Return [X, Y] of the center of cell containing provided text 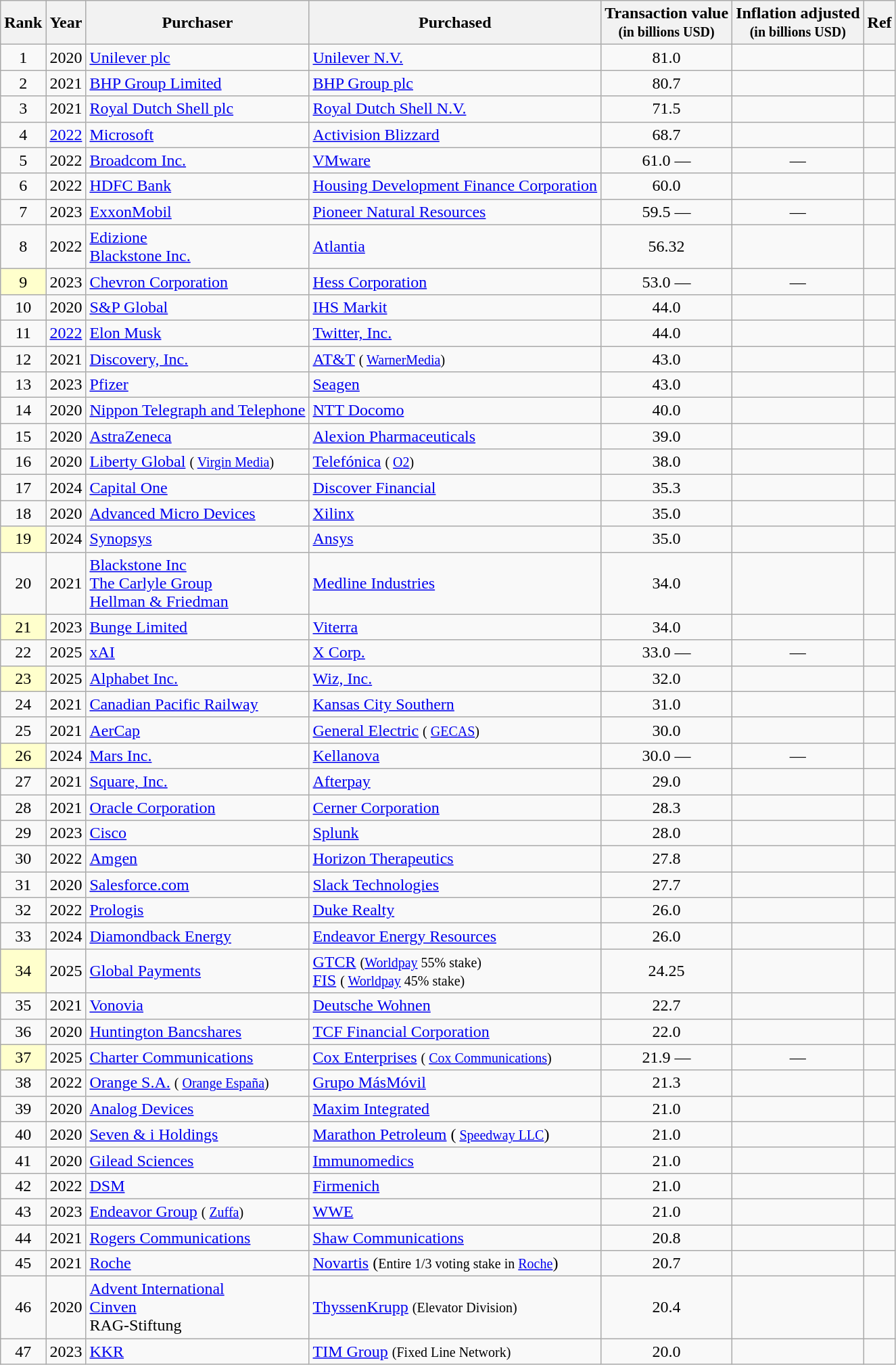
24 [23, 704]
22.0 [667, 1032]
35 [23, 1006]
28 [23, 807]
11 [23, 333]
45 [23, 1264]
Housing Development Finance Corporation [455, 186]
Blackstone Inc The Carlyle Group Hellman & Friedman [197, 583]
Afterpay [455, 781]
Rogers Communications [197, 1237]
Unilever plc [197, 57]
Purchased [455, 23]
31.0 [667, 704]
Twitter, Inc. [455, 333]
40.0 [667, 411]
12 [23, 359]
Analog Devices [197, 1109]
39.0 [667, 436]
Elon Musk [197, 333]
TCF Financial Corporation [455, 1032]
Advanced Micro Devices [197, 513]
23 [23, 678]
31 [23, 885]
xAI [197, 653]
Canadian Pacific Railway [197, 704]
Marathon Petroleum ( Speedway LLC) [455, 1134]
32 [23, 910]
44 [23, 1237]
BHP Group Limited [197, 83]
30 [23, 859]
20.4 [667, 1308]
Xilinx [455, 513]
Duke Realty [455, 910]
KKR [197, 1351]
38.0 [667, 462]
19 [23, 539]
Cisco [197, 833]
3 [23, 109]
60.0 [667, 186]
AT&T ( WarnerMedia) [455, 359]
BHP Group plc [455, 83]
ExxonMobil [197, 212]
68.7 [667, 135]
Unilever N.V. [455, 57]
Capital One [197, 488]
29 [23, 833]
5 [23, 160]
32.0 [667, 678]
Diamondback Energy [197, 936]
Advent International Cinven RAG-Stiftung [197, 1308]
34 [23, 971]
Medline Industries [455, 583]
Slack Technologies [455, 885]
20.7 [667, 1264]
X Corp. [455, 653]
41 [23, 1160]
General Electric ( GECAS) [455, 730]
Royal Dutch Shell plc [197, 109]
33 [23, 936]
AstraZeneca [197, 436]
35.3 [667, 488]
VMware [455, 160]
Prologis [197, 910]
Ref [879, 23]
Pfizer [197, 385]
25 [23, 730]
Discovery, Inc. [197, 359]
Atlantia [455, 246]
Global Payments [197, 971]
ThyssenKrupp (Elevator Division) [455, 1308]
Discover Financial [455, 488]
4 [23, 135]
10 [23, 307]
13 [23, 385]
Shaw Communications [455, 1237]
Firmenich [455, 1186]
Roche [197, 1264]
Viterra [455, 627]
Pioneer Natural Resources [455, 212]
1 [23, 57]
Horizon Therapeutics [455, 859]
16 [23, 462]
Ansys [455, 539]
Purchaser [197, 23]
Splunk [455, 833]
Endeavor Group ( Zuffa) [197, 1211]
Mars Inc. [197, 756]
59.5 — [667, 212]
43 [23, 1211]
HDFC Bank [197, 186]
22.7 [667, 1006]
17 [23, 488]
Endeavor Energy Resources [455, 936]
Seagen [455, 385]
20 [23, 583]
81.0 [667, 57]
Amgen [197, 859]
18 [23, 513]
30.0 — [667, 756]
28.0 [667, 833]
39 [23, 1109]
Telefónica ( O2) [455, 462]
Immunomedics [455, 1160]
8 [23, 246]
Cerner Corporation [455, 807]
DSM [197, 1186]
21.9 — [667, 1057]
Activision Blizzard [455, 135]
Wiz, Inc. [455, 678]
27 [23, 781]
Vonovia [197, 1006]
20.0 [667, 1351]
Square, Inc. [197, 781]
37 [23, 1057]
80.7 [667, 83]
Nippon Telegraph and Telephone [197, 411]
Kellanova [455, 756]
46 [23, 1308]
20.8 [667, 1237]
Chevron Corporation [197, 281]
38 [23, 1083]
Alexion Pharmaceuticals [455, 436]
Transaction value(in billions USD) [667, 23]
71.5 [667, 109]
Seven & i Holdings [197, 1134]
42 [23, 1186]
Salesforce.com [197, 885]
61.0 — [667, 160]
WWE [455, 1211]
Maxim Integrated [455, 1109]
40 [23, 1134]
9 [23, 281]
36 [23, 1032]
Synopsys [197, 539]
IHS Markit [455, 307]
Liberty Global ( Virgin Media) [197, 462]
Oracle Corporation [197, 807]
Deutsche Wohnen [455, 1006]
Rank [23, 23]
27.8 [667, 859]
AerCap [197, 730]
21.3 [667, 1083]
27.7 [667, 885]
53.0 — [667, 281]
NTT Docomo [455, 411]
15 [23, 436]
Novartis (Entire 1/3 voting stake in Roche) [455, 1264]
Gilead Sciences [197, 1160]
Huntington Bancshares [197, 1032]
30.0 [667, 730]
7 [23, 212]
22 [23, 653]
33.0 — [667, 653]
Bunge Limited [197, 627]
Year [66, 23]
Hess Corporation [455, 281]
Royal Dutch Shell N.V. [455, 109]
14 [23, 411]
Kansas City Southern [455, 704]
2 [23, 83]
56.32 [667, 246]
GTCR (Worldpay 55% stake) FIS ( Worldpay 45% stake) [455, 971]
24.25 [667, 971]
26 [23, 756]
S&P Global [197, 307]
TIM Group (Fixed Line Network) [455, 1351]
Grupo MásMóvil [455, 1083]
Cox Enterprises ( Cox Communications) [455, 1057]
Alphabet Inc. [197, 678]
21 [23, 627]
47 [23, 1351]
Microsoft [197, 135]
Inflation adjusted(in billions USD) [798, 23]
Broadcom Inc. [197, 160]
6 [23, 186]
29.0 [667, 781]
Orange S.A. ( Orange España) [197, 1083]
Charter Communications [197, 1057]
28.3 [667, 807]
Edizione Blackstone Inc. [197, 246]
